Pinpoint the cell where the given text exists, returning its [x, y] midpoint coordinate. 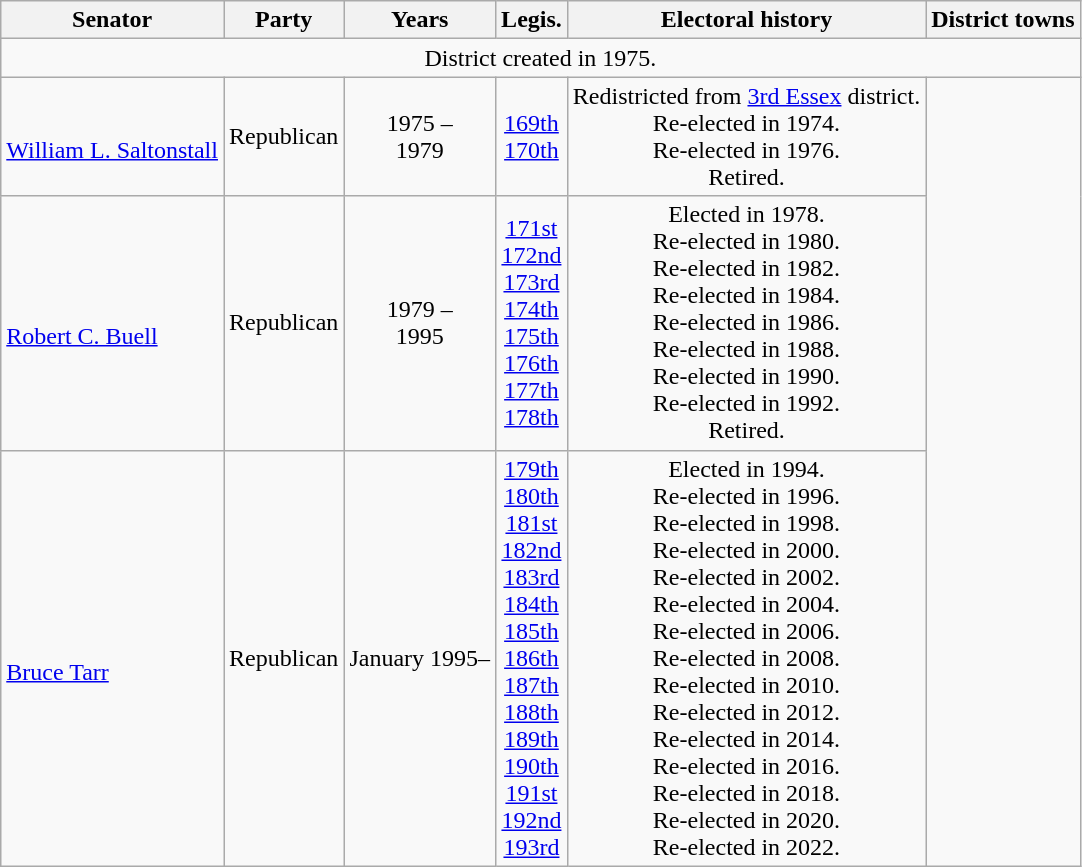
169th170th [532, 136]
1979 –1995 [420, 323]
171st172nd173rd174th175th176th177th178th [532, 323]
Electoral history [746, 20]
1975 –1979 [420, 136]
Senator [112, 20]
District created in 1975. [540, 58]
Bruce Tarr [112, 658]
William L. Saltonstall [112, 136]
Years [420, 20]
179th180th181st182nd183rd184th185th186th187th188th189th190th191st192nd193rd [532, 658]
January 1995– [420, 658]
District towns [1003, 20]
Legis. [532, 20]
Redistricted from 3rd Essex district.Re-elected in 1974.Re-elected in 1976.Retired. [746, 136]
Party [284, 20]
Robert C. Buell [112, 323]
